Provide the [X, Y] coordinate of the cell's center where the given text is located.  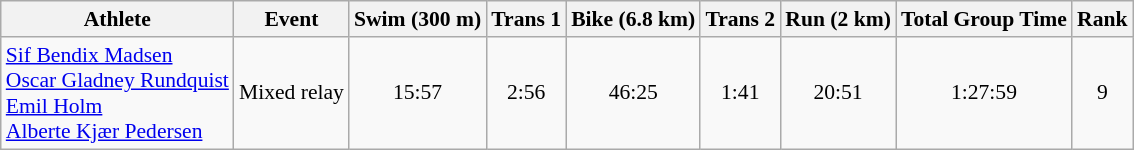
Sif Bendix MadsenOscar Gladney RundquistEmil HolmAlberte Kjær Pedersen [118, 93]
2:56 [526, 93]
1:27:59 [984, 93]
Swim (300 m) [418, 19]
Mixed relay [292, 93]
Bike (6.8 km) [633, 19]
Athlete [118, 19]
Trans 2 [740, 19]
Event [292, 19]
15:57 [418, 93]
1:41 [740, 93]
9 [1102, 93]
Run (2 km) [838, 19]
Total Group Time [984, 19]
46:25 [633, 93]
Trans 1 [526, 19]
20:51 [838, 93]
Rank [1102, 19]
